Output the [X, Y] coordinate of the center of the cell containing the given text.  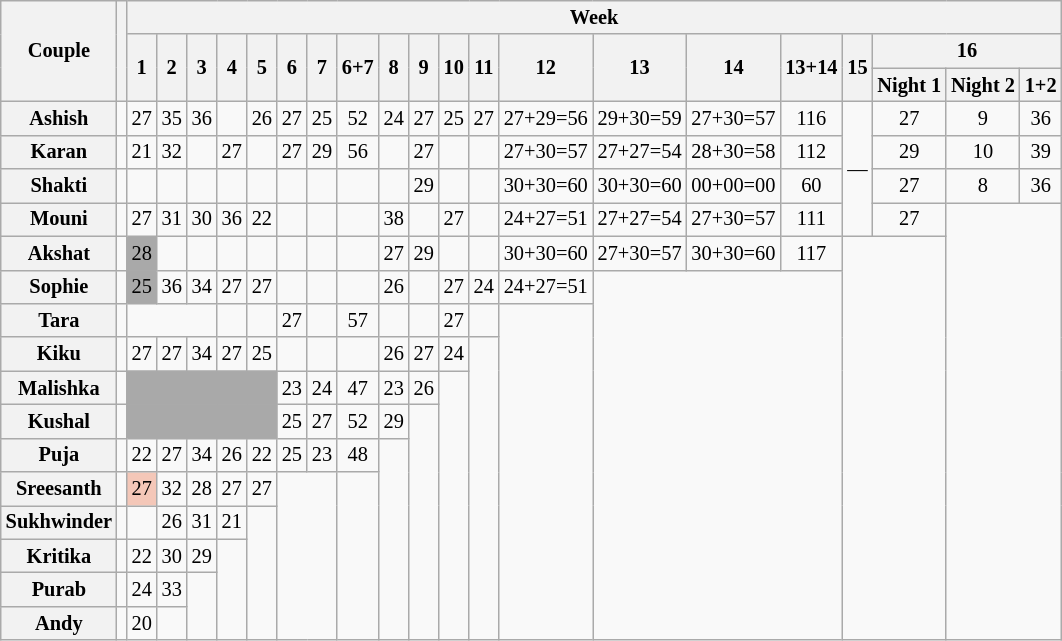
48 [358, 455]
60 [811, 186]
Couple [59, 50]
Kushal [59, 421]
Sreesanth [59, 489]
117 [811, 253]
7 [322, 68]
33 [172, 589]
20 [142, 623]
12 [546, 68]
Ashish [59, 118]
1 [142, 68]
4 [232, 68]
13 [640, 68]
27+29=56 [546, 118]
3 [202, 68]
Shakti [59, 186]
Andy [59, 623]
39 [1041, 152]
Malishka [59, 388]
6 [292, 68]
56 [358, 152]
Sukhwinder [59, 522]
57 [358, 320]
Kritika [59, 556]
— [857, 168]
6+7 [358, 68]
1+2 [1041, 85]
5 [262, 68]
Night 2 [983, 85]
Tara [59, 320]
112 [811, 152]
Karan [59, 152]
38 [394, 219]
13+14 [811, 68]
11 [484, 68]
35 [172, 118]
111 [811, 219]
Kiku [59, 354]
Sophie [59, 287]
00+00=00 [733, 186]
28+30=58 [733, 152]
Mouni [59, 219]
29+30=59 [640, 118]
47 [358, 388]
Week [594, 17]
2 [172, 68]
Puja [59, 455]
16 [966, 51]
15 [857, 68]
Akshat [59, 253]
116 [811, 118]
Night 1 [909, 85]
Purab [59, 589]
14 [733, 68]
